Determine the [x, y] coordinate at the center of the cell enclosing the given text.  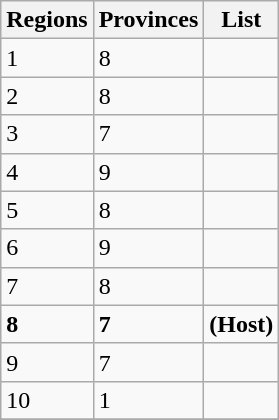
10 [47, 400]
4 [47, 172]
6 [47, 248]
List [242, 20]
Regions [47, 20]
(Host) [242, 324]
2 [47, 96]
Provinces [148, 20]
3 [47, 134]
5 [47, 210]
